Detect which cell encompasses the target text, then output its (X, Y) center coordinate. 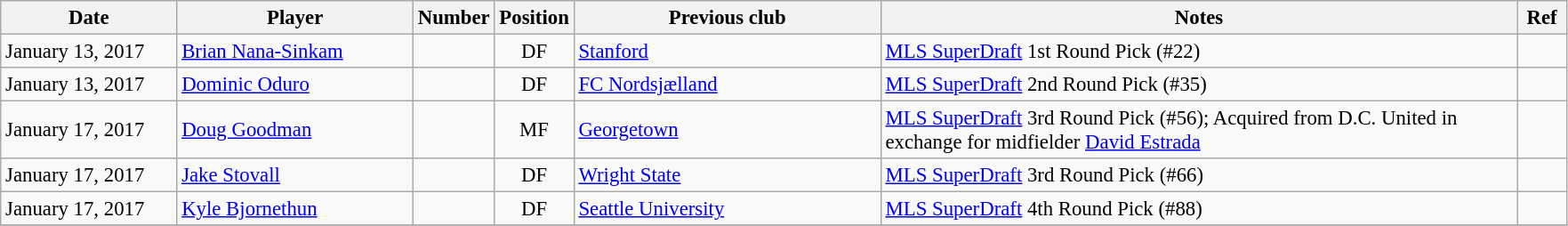
MLS SuperDraft 3rd Round Pick (#66) (1199, 175)
Wright State (728, 175)
MLS SuperDraft 2nd Round Pick (#35) (1199, 85)
Previous club (728, 18)
Jake Stovall (295, 175)
Number (454, 18)
Kyle Bjornethun (295, 209)
MLS SuperDraft 1st Round Pick (#22) (1199, 52)
Notes (1199, 18)
MF (534, 130)
MLS SuperDraft 4th Round Pick (#88) (1199, 209)
Date (89, 18)
Brian Nana-Sinkam (295, 52)
MLS SuperDraft 3rd Round Pick (#56); Acquired from D.C. United in exchange for midfielder David Estrada (1199, 130)
Stanford (728, 52)
Player (295, 18)
Position (534, 18)
Doug Goodman (295, 130)
Ref (1542, 18)
FC Nordsjælland (728, 85)
Georgetown (728, 130)
Seattle University (728, 209)
Dominic Oduro (295, 85)
